Output the (x, y) coordinate of the center of the cell containing the given text.  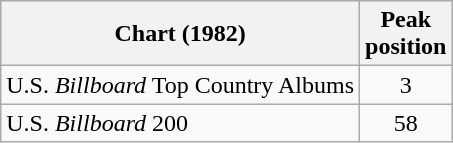
U.S. Billboard Top Country Albums (180, 85)
Chart (1982) (180, 34)
3 (406, 85)
U.S. Billboard 200 (180, 123)
58 (406, 123)
Peakposition (406, 34)
